Determine the (X, Y) coordinate at the center of the cell enclosing the given text.  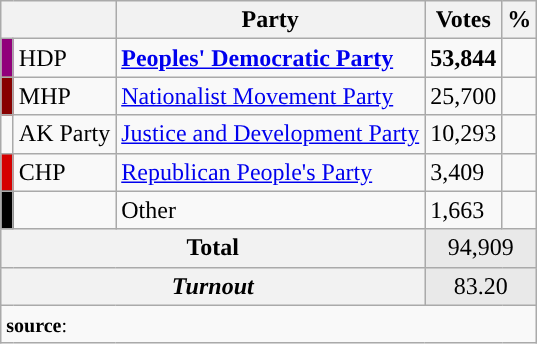
Republican People's Party (270, 172)
AK Party (64, 134)
10,293 (464, 134)
1,663 (464, 210)
53,844 (464, 58)
83.20 (481, 286)
CHP (64, 172)
Other (270, 210)
Peoples' Democratic Party (270, 58)
25,700 (464, 96)
Nationalist Movement Party (270, 96)
Party (270, 20)
94,909 (481, 248)
MHP (64, 96)
HDP (64, 58)
Justice and Development Party (270, 134)
3,409 (464, 172)
Votes (464, 20)
% (520, 20)
Turnout (213, 286)
source: (269, 324)
Total (213, 248)
